Capture the cell that displays the provided text and extract its (X, Y) central coordinate. 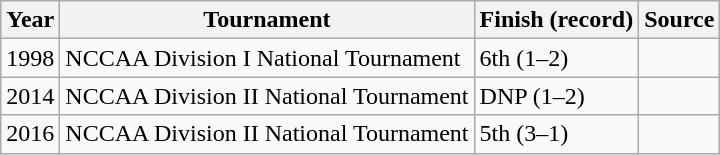
5th (3–1) (556, 134)
6th (1–2) (556, 58)
2016 (30, 134)
1998 (30, 58)
Source (680, 20)
Finish (record) (556, 20)
2014 (30, 96)
DNP (1–2) (556, 96)
NCCAA Division I National Tournament (267, 58)
Year (30, 20)
Tournament (267, 20)
